Scan for the cell matching the given text and deliver its (x, y) coordinate at center. 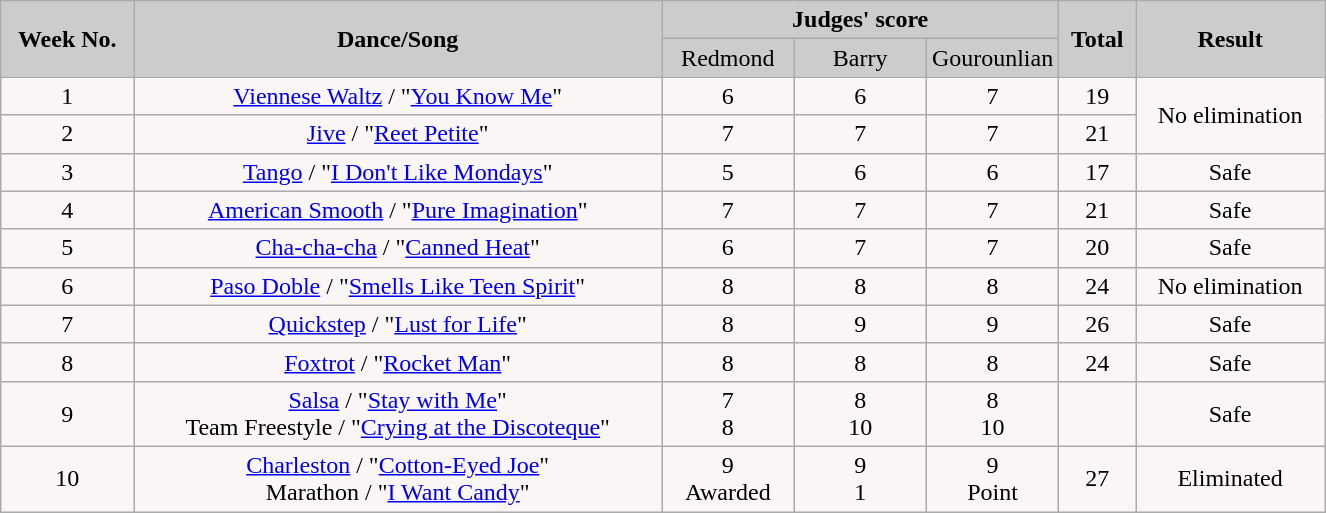
91 (860, 478)
Result (1230, 39)
Redmond (728, 58)
Foxtrot / "Rocket Man" (398, 362)
Viennese Waltz / "You Know Me" (398, 96)
Jive / "Reet Petite" (398, 134)
17 (1098, 172)
3 (68, 172)
Cha-cha-cha / "Canned Heat" (398, 248)
Dance/Song (398, 39)
10 (68, 478)
2 (68, 134)
Week No. (68, 39)
Eliminated (1230, 478)
27 (1098, 478)
Total (1098, 39)
9Point (992, 478)
Judges' score (860, 20)
Paso Doble / "Smells Like Teen Spirit" (398, 286)
Barry (860, 58)
4 (68, 210)
20 (1098, 248)
Gourounlian (992, 58)
1 (68, 96)
Salsa / "Stay with Me"Team Freestyle / "Crying at the Discoteque" (398, 414)
Tango / "I Don't Like Mondays" (398, 172)
78 (728, 414)
American Smooth / "Pure Imagination" (398, 210)
Quickstep / "Lust for Life" (398, 324)
19 (1098, 96)
Charleston / "Cotton-Eyed Joe"Marathon / "I Want Candy" (398, 478)
9Awarded (728, 478)
26 (1098, 324)
